Extract the [x, y] coordinate from the center of the cell holding the provided text.  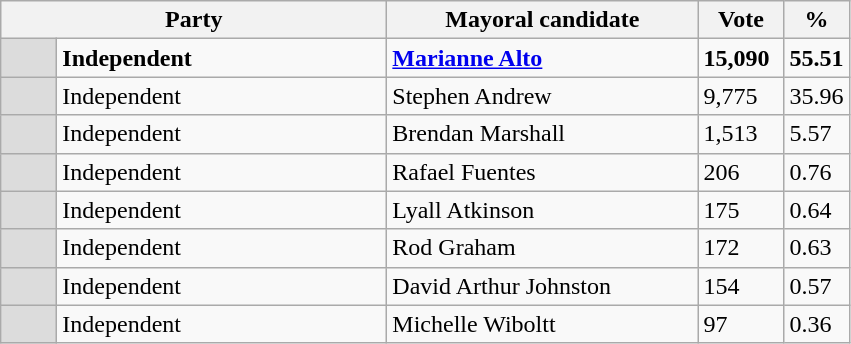
9,775 [741, 96]
5.57 [816, 134]
Michelle Wiboltt [542, 324]
97 [741, 324]
Brendan Marshall [542, 134]
Stephen Andrew [542, 96]
172 [741, 248]
0.76 [816, 172]
% [816, 20]
Vote [741, 20]
1,513 [741, 134]
Rod Graham [542, 248]
55.51 [816, 58]
206 [741, 172]
Party [194, 20]
15,090 [741, 58]
Mayoral candidate [542, 20]
35.96 [816, 96]
0.57 [816, 286]
David Arthur Johnston [542, 286]
Marianne Alto [542, 58]
0.36 [816, 324]
Rafael Fuentes [542, 172]
175 [741, 210]
154 [741, 286]
0.64 [816, 210]
Lyall Atkinson [542, 210]
0.63 [816, 248]
